Return [X, Y] of the center of cell containing provided text 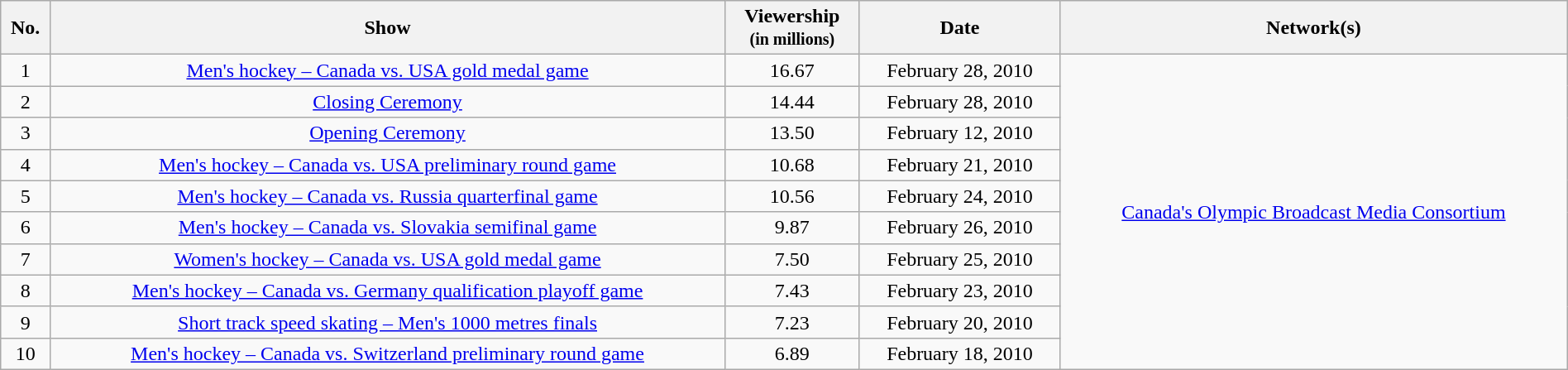
Men's hockey – Canada vs. USA preliminary round game [388, 165]
Men's hockey – Canada vs. Russia quarterfinal game [388, 196]
7.50 [792, 259]
February 23, 2010 [959, 291]
Closing Ceremony [388, 102]
Short track speed skating – Men's 1000 metres finals [388, 322]
February 21, 2010 [959, 165]
February 25, 2010 [959, 259]
14.44 [792, 102]
2 [26, 102]
February 24, 2010 [959, 196]
8 [26, 291]
Men's hockey – Canada vs. Switzerland preliminary round game [388, 353]
Opening Ceremony [388, 133]
4 [26, 165]
No. [26, 28]
February 12, 2010 [959, 133]
Men's hockey – Canada vs. Slovakia semifinal game [388, 228]
February 26, 2010 [959, 228]
Show [388, 28]
7 [26, 259]
16.67 [792, 70]
10 [26, 353]
Viewership(in millions) [792, 28]
7.23 [792, 322]
9.87 [792, 228]
10.56 [792, 196]
1 [26, 70]
February 18, 2010 [959, 353]
Men's hockey – Canada vs. USA gold medal game [388, 70]
13.50 [792, 133]
Men's hockey – Canada vs. Germany qualification playoff game [388, 291]
Date [959, 28]
February 20, 2010 [959, 322]
7.43 [792, 291]
5 [26, 196]
3 [26, 133]
10.68 [792, 165]
6.89 [792, 353]
9 [26, 322]
Women's hockey – Canada vs. USA gold medal game [388, 259]
6 [26, 228]
Canada's Olympic Broadcast Media Consortium [1314, 212]
Network(s) [1314, 28]
